Pinpoint the cell where the given text exists, returning its (X, Y) midpoint coordinate. 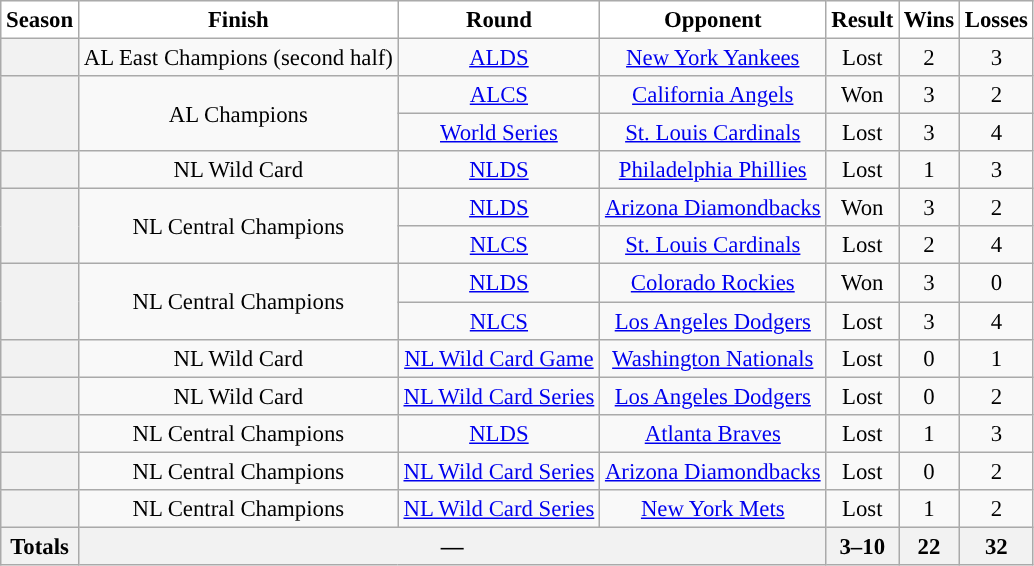
Philadelphia Phillies (713, 170)
New York Yankees (713, 58)
Losses (996, 20)
AL East Champions (second half) (238, 58)
Season (40, 20)
ALCS (498, 95)
Opponent (713, 20)
California Angels (713, 95)
3–10 (862, 546)
Colorado Rockies (713, 283)
Atlanta Braves (713, 433)
Wins (930, 20)
Totals (40, 546)
New York Mets (713, 509)
Result (862, 20)
AL Champions (238, 114)
World Series (498, 133)
ALDS (498, 58)
22 (930, 546)
NL Wild Card Game (498, 358)
— (452, 546)
Washington Nationals (713, 358)
Finish (238, 20)
Round (498, 20)
32 (996, 546)
